Search for the cell housing the specified text and yield its [x, y] center coordinate. 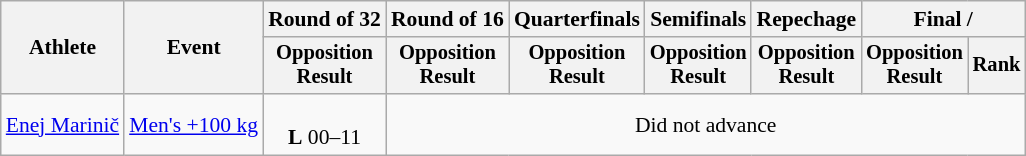
Quarterfinals [577, 19]
Did not advance [706, 124]
Semifinals [698, 19]
Round of 16 [448, 19]
L 00–11 [324, 124]
Repechage [806, 19]
Round of 32 [324, 19]
Men's +100 kg [194, 124]
Enej Marinič [62, 124]
Final / [943, 19]
Rank [997, 66]
Athlete [62, 48]
Event [194, 48]
